Determine the (x, y) coordinate at the center of the cell enclosing the given text.  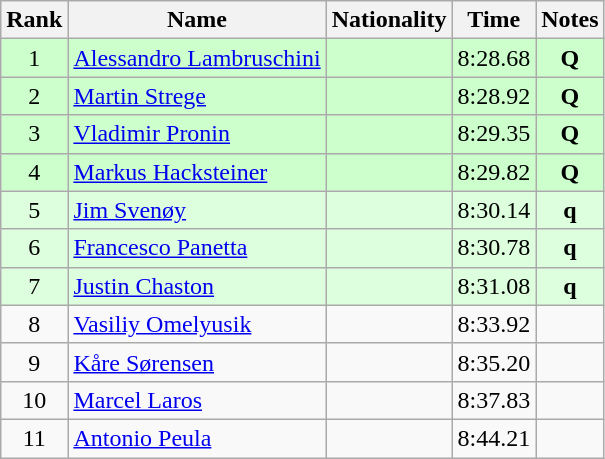
8:31.08 (494, 286)
Name (197, 20)
Rank (34, 20)
Vladimir Pronin (197, 134)
5 (34, 210)
Jim Svenøy (197, 210)
7 (34, 286)
8:44.21 (494, 438)
8:29.35 (494, 134)
1 (34, 58)
Kåre Sørensen (197, 362)
8:28.68 (494, 58)
3 (34, 134)
Notes (570, 20)
Antonio Peula (197, 438)
6 (34, 248)
2 (34, 96)
Justin Chaston (197, 286)
Marcel Laros (197, 400)
Nationality (389, 20)
8:30.14 (494, 210)
Vasiliy Omelyusik (197, 324)
8:37.83 (494, 400)
Time (494, 20)
Markus Hacksteiner (197, 172)
8:28.92 (494, 96)
8:33.92 (494, 324)
8:35.20 (494, 362)
9 (34, 362)
10 (34, 400)
8:30.78 (494, 248)
Martin Strege (197, 96)
8 (34, 324)
4 (34, 172)
Francesco Panetta (197, 248)
Alessandro Lambruschini (197, 58)
8:29.82 (494, 172)
11 (34, 438)
